Pinpoint the cell where the given text exists, returning its (X, Y) midpoint coordinate. 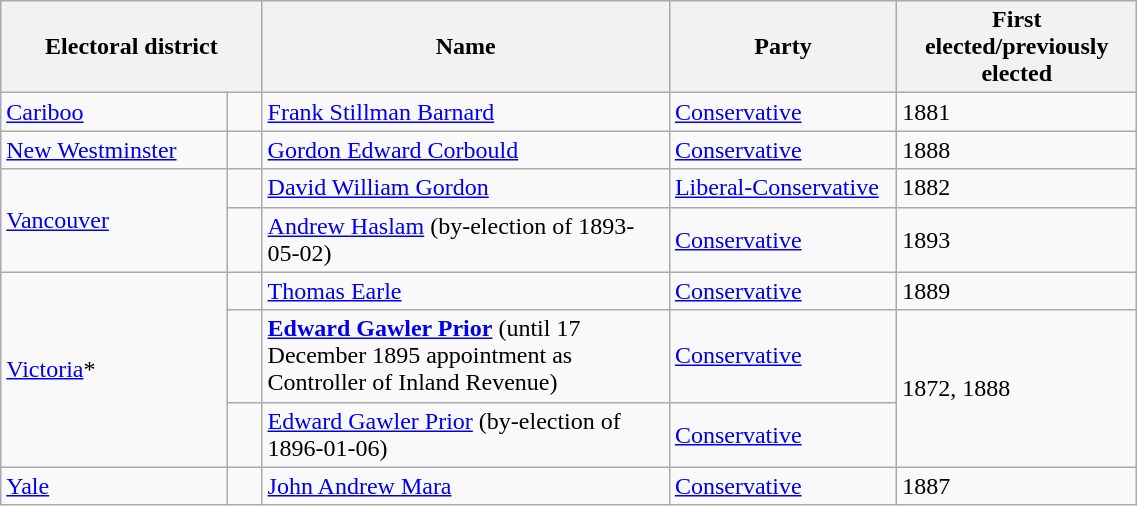
Edward Gawler Prior (by-election of 1896-01-06) (466, 434)
New Westminster (114, 150)
Frank Stillman Barnard (466, 112)
1889 (1017, 291)
Gordon Edward Corbould (466, 150)
David William Gordon (466, 188)
Edward Gawler Prior (until 17 December 1895 appointment as Controller of Inland Revenue) (466, 356)
Liberal-Conservative (782, 188)
1882 (1017, 188)
Andrew Haslam (by-election of 1893-05-02) (466, 240)
1888 (1017, 150)
Victoria* (114, 370)
Vancouver (114, 220)
1881 (1017, 112)
Yale (114, 486)
1872, 1888 (1017, 388)
First elected/previously elected (1017, 47)
Electoral district (132, 47)
Thomas Earle (466, 291)
Cariboo (114, 112)
Party (782, 47)
1887 (1017, 486)
Name (466, 47)
1893 (1017, 240)
John Andrew Mara (466, 486)
